Search for the cell housing the specified text and yield its [x, y] center coordinate. 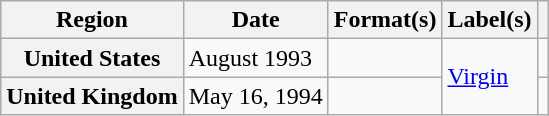
United Kingdom [92, 96]
Region [92, 20]
Date [256, 20]
May 16, 1994 [256, 96]
August 1993 [256, 58]
Virgin [490, 77]
Label(s) [490, 20]
United States [92, 58]
Format(s) [385, 20]
